Locate the cell with the specified text and output its (x, y) center coordinate. 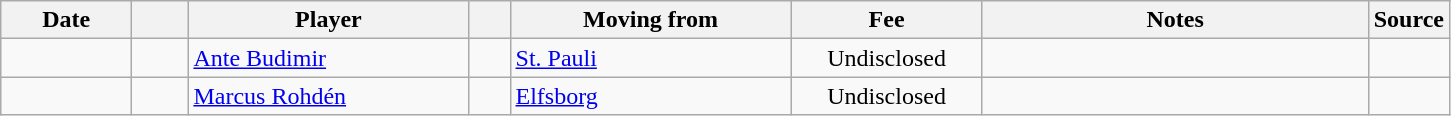
Source (1408, 20)
Marcus Rohdén (328, 96)
Ante Budimir (328, 58)
Moving from (650, 20)
St. Pauli (650, 58)
Elfsborg (650, 96)
Fee (886, 20)
Date (66, 20)
Notes (1175, 20)
Player (328, 20)
